Pinpoint the cell where the given text exists, returning its [X, Y] midpoint coordinate. 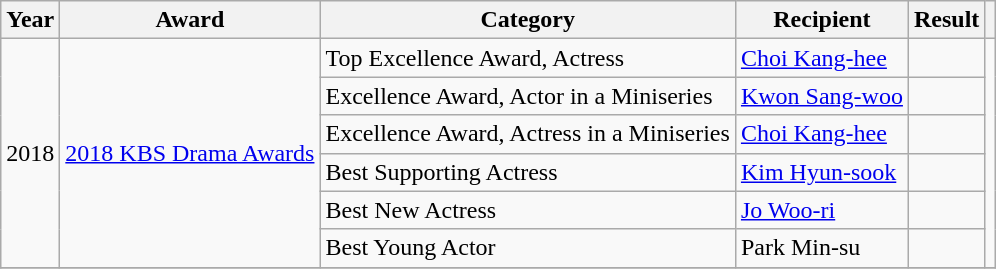
Award [190, 20]
Year [30, 20]
Best Young Actor [528, 248]
2018 [30, 153]
2018 KBS Drama Awards [190, 153]
Best New Actress [528, 210]
Recipient [822, 20]
Excellence Award, Actress in a Miniseries [528, 134]
Top Excellence Award, Actress [528, 58]
Best Supporting Actress [528, 172]
Category [528, 20]
Kwon Sang-woo [822, 96]
Result [946, 20]
Park Min-su [822, 248]
Jo Woo-ri [822, 210]
Kim Hyun-sook [822, 172]
Excellence Award, Actor in a Miniseries [528, 96]
